Extract the (X, Y) coordinate from the center of the cell holding the provided text.  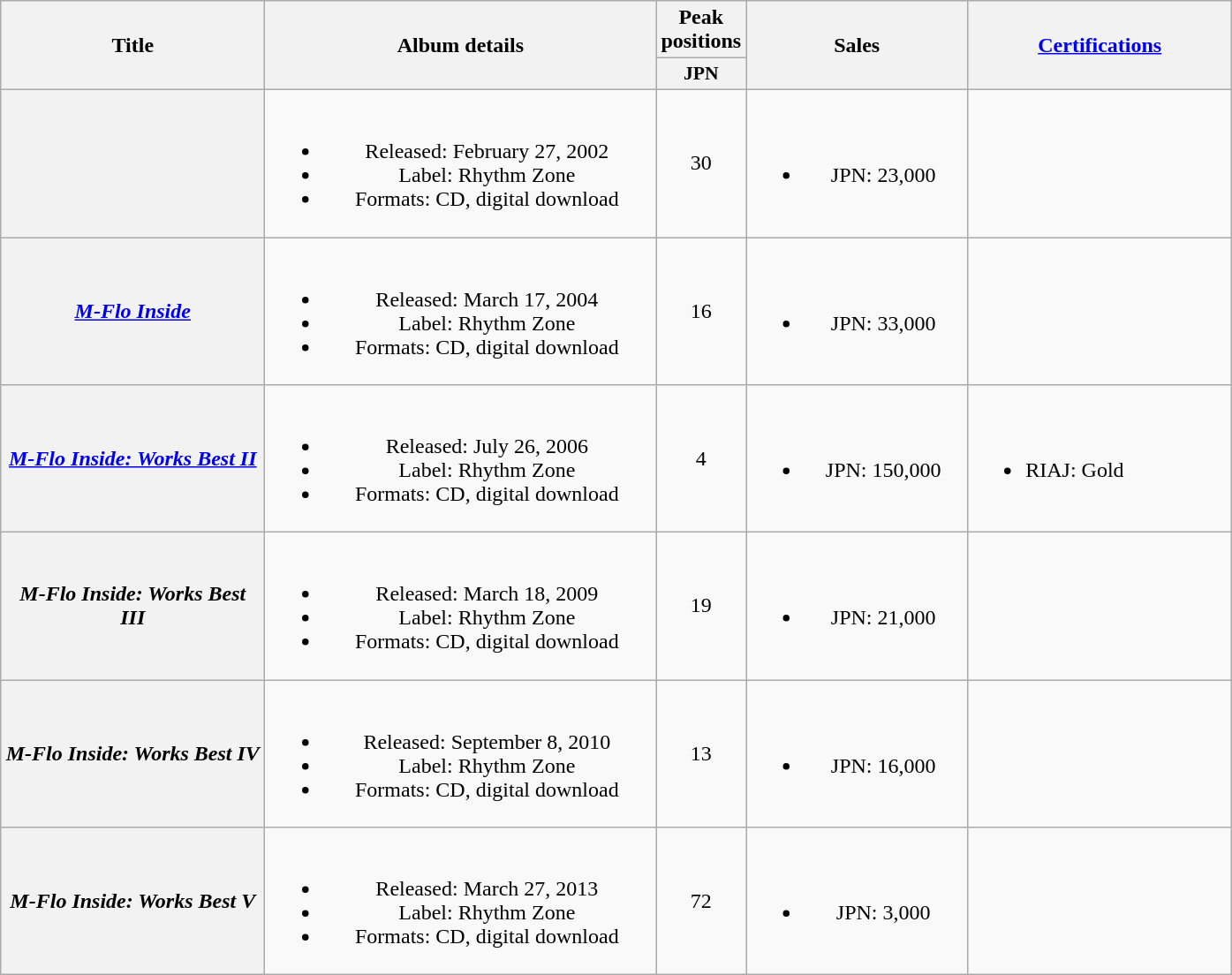
JPN: 21,000 (857, 606)
Released: March 17, 2004Label: Rhythm ZoneFormats: CD, digital download (461, 311)
M-Flo Inside: Works Best V (132, 901)
Certifications (1100, 46)
M-Flo Inside: Works Best IV (132, 754)
Sales (857, 46)
4 (701, 459)
Released: March 18, 2009Label: Rhythm ZoneFormats: CD, digital download (461, 606)
30 (701, 162)
Released: March 27, 2013Label: Rhythm ZoneFormats: CD, digital download (461, 901)
JPN: 23,000 (857, 162)
72 (701, 901)
Released: September 8, 2010Label: Rhythm ZoneFormats: CD, digital download (461, 754)
JPN: 150,000 (857, 459)
JPN: 3,000 (857, 901)
Released: July 26, 2006Label: Rhythm ZoneFormats: CD, digital download (461, 459)
Peak positions (701, 30)
M-Flo Inside: Works Best II (132, 459)
13 (701, 754)
Title (132, 46)
16 (701, 311)
Album details (461, 46)
JPN: 16,000 (857, 754)
JPN (701, 74)
M-Flo Inside (132, 311)
19 (701, 606)
M-Flo Inside: Works Best III (132, 606)
JPN: 33,000 (857, 311)
RIAJ: Gold (1100, 459)
Released: February 27, 2002Label: Rhythm ZoneFormats: CD, digital download (461, 162)
